Provide the (X, Y) coordinate of the cell's center where the given text is located.  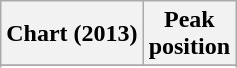
Chart (2013) (72, 34)
Peakposition (189, 34)
